Search for the cell housing the specified text and yield its [x, y] center coordinate. 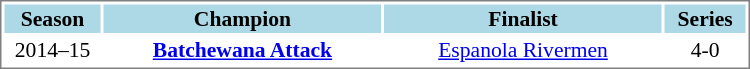
Batchewana Attack [243, 50]
2014–15 [52, 50]
Champion [243, 18]
4-0 [706, 50]
Season [52, 18]
Finalist [523, 18]
Series [706, 18]
Espanola Rivermen [523, 50]
